Identify which cell holds the provided text, then report its [X, Y] central coordinate. 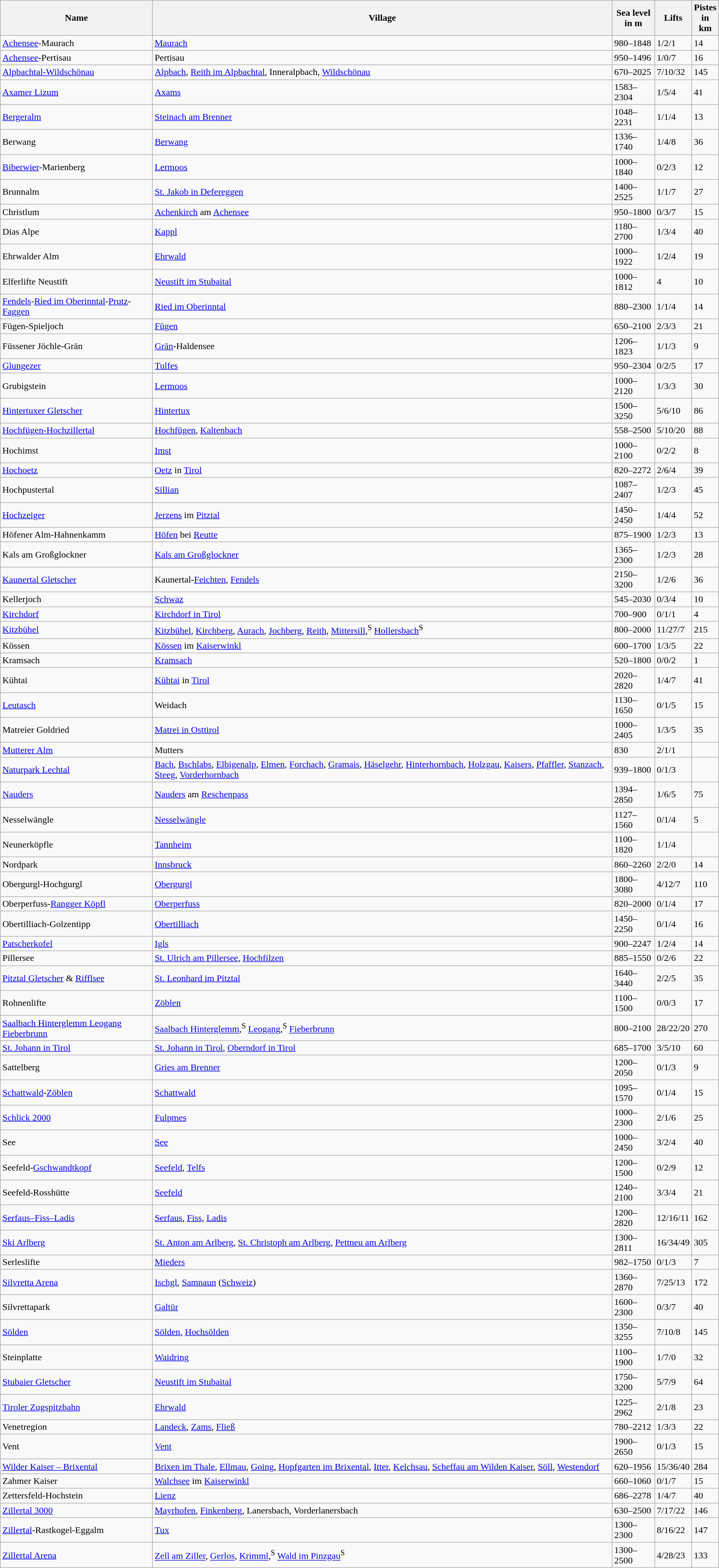
Nordpark [76, 864]
Kellerjoch [76, 599]
670–2025 [634, 72]
7/25/13 [673, 1282]
Zillertal Arena [76, 1555]
Saalbach Hinterglemm,S Leogang,S Fieberbrunn [382, 1028]
Ski Arlberg [76, 1243]
Christlum [76, 212]
4/28/23 [673, 1555]
5/7/9 [673, 1382]
60 [705, 1048]
686–2278 [634, 1496]
Kirchdorf in Tirol [382, 614]
Seefeld-Rosshütte [76, 1193]
Oberperfuss [382, 904]
Hintertuxer Gletscher [76, 411]
Nauders [76, 795]
1350–3255 [634, 1332]
11/27/7 [673, 630]
Hintertux [382, 411]
7/10/8 [673, 1332]
2/1/6 [673, 1118]
Schattwald [382, 1092]
Jerzens im Pitztal [382, 515]
900–2247 [634, 944]
2/1/8 [673, 1407]
270 [705, 1028]
1100–1500 [634, 1003]
Kitzbühel, Kirchberg, Aurach, Jochberg, Reith, Mittersill,S HollersbachS [382, 630]
1365–2300 [634, 555]
Hochoetz [76, 470]
545–2030 [634, 599]
Obertilliach [382, 924]
1127–1560 [634, 820]
Alpbach, Reith im Alpbachtal, Inneralpbach, Wildschönau [382, 72]
780–2212 [634, 1427]
1/3/4 [673, 231]
Grän-Haldensee [382, 346]
Mutters [382, 750]
7/10/32 [673, 72]
Bergeralm [76, 117]
1300–2811 [634, 1243]
Name [76, 18]
1100–1900 [634, 1357]
1/6/5 [673, 795]
Nauders am Reschenpass [382, 795]
Fügen [382, 326]
860–2260 [634, 864]
2/3/3 [673, 326]
Imst [382, 450]
875–1900 [634, 535]
1000–1840 [634, 167]
2150–3200 [634, 579]
Steinach am Brenner [382, 117]
Brunnalm [76, 192]
Kaunertal Gletscher [76, 579]
0/2/6 [673, 958]
1000–2100 [634, 450]
820–2272 [634, 470]
305 [705, 1243]
28/22/20 [673, 1028]
St. Jakob in Defereggen [382, 192]
820–2000 [634, 904]
0/1/1 [673, 614]
Pertisau [382, 58]
Serfaus, Fiss, Ladis [382, 1217]
Kössen [76, 646]
Zillertal-Rastkogel-Eggalm [76, 1530]
0/1/5 [673, 705]
1/4/4 [673, 515]
885–1550 [634, 958]
Schwaz [382, 599]
Fendels-Ried im Oberinntal-Prutz-Faggen [76, 306]
Igls [382, 944]
1000–1922 [634, 257]
0/3/4 [673, 599]
Höfen bei Reutte [382, 535]
Matrei in Osttirol [382, 730]
1000–1812 [634, 281]
520–1800 [634, 660]
600–1700 [634, 646]
1000–2120 [634, 386]
Dias Alpe [76, 231]
1450–2250 [634, 924]
St. Anton am Arlberg, St. Christoph am Arlberg, Pettneu am Arlberg [382, 1243]
Axams [382, 92]
Brixen im Thale, Ellmau, Going, Hopfgarten im Brixental, Itter, Kelchsau, Scheffau am Wilden Kaiser, Söll, Westendorf [382, 1466]
28 [705, 555]
1500–3250 [634, 411]
1450–2450 [634, 515]
Hochimst [76, 450]
32 [705, 1357]
1200–2050 [634, 1068]
Pitztal Gletscher & Rifflsee [76, 978]
1583–2304 [634, 92]
980–1848 [634, 43]
Lifts [673, 18]
800–2000 [634, 630]
Naturpark Lechtal [76, 770]
Ischgl, Samnaun (Schweiz) [382, 1282]
Leutasch [76, 705]
1/2/6 [673, 579]
558–2500 [634, 430]
8 [705, 450]
982–1750 [634, 1262]
Hochfügen-Hochzillertal [76, 430]
Tulfes [382, 366]
1/4/8 [673, 142]
1/1/7 [673, 192]
4/12/7 [673, 884]
Wilder Kaiser – Brixental [76, 1466]
284 [705, 1466]
Zell am Ziller, Gerlos, Krimml,S Wald im PinzgauS [382, 1555]
Gries am Brenner [382, 1068]
1/7/0 [673, 1357]
St. Leonhard im Pitztal [382, 978]
Axamer Lizum [76, 92]
Hochzeiger [76, 515]
620–1956 [634, 1466]
Waidring [382, 1357]
0/2/2 [673, 450]
1300–2500 [634, 1555]
Maurach [382, 43]
1206–1823 [634, 346]
1/0/7 [673, 58]
Alpbachtal-Wildschönau [76, 72]
Hochpustertal [76, 490]
Seefeld [382, 1193]
Seefeld, Telfs [382, 1167]
172 [705, 1282]
1640–3440 [634, 978]
1000–2450 [634, 1143]
88 [705, 430]
St. Ulrich am Pillersee, Hochfilzen [382, 958]
Rohnenlifte [76, 1003]
Matreier Goldried [76, 730]
Schlick 2000 [76, 1118]
23 [705, 1407]
Biberwier-Marienberg [76, 167]
27 [705, 192]
Mieders [382, 1262]
1048–2231 [634, 117]
830 [634, 750]
Achenkirch am Achensee [382, 212]
St. Johann in Tirol [76, 1048]
Pistesin km [705, 18]
0/0/2 [673, 660]
Obergurgl [382, 884]
1000–2405 [634, 730]
86 [705, 411]
30 [705, 386]
1600–2300 [634, 1307]
1400–2525 [634, 192]
700–900 [634, 614]
19 [705, 257]
Tannheim [382, 845]
Village [382, 18]
Innsbruck [382, 864]
Venetregion [76, 1427]
Weidach [382, 705]
Sölden [76, 1332]
Grubigstein [76, 386]
Achensee-Pertisau [76, 58]
Obertilliach-Golzentipp [76, 924]
Kühtai [76, 680]
1394–2850 [634, 795]
Patscherkofel [76, 944]
3/5/10 [673, 1048]
3/2/4 [673, 1143]
2/6/4 [673, 470]
1095–1570 [634, 1092]
1200–2820 [634, 1217]
Oberperfuss-Rangger Köpfl [76, 904]
Kitzbühel [76, 630]
Tux [382, 1530]
133 [705, 1555]
Elferlifte Neustift [76, 281]
0/1/7 [673, 1481]
Kühtai in Tirol [382, 680]
Pillersee [76, 958]
Sattelberg [76, 1068]
215 [705, 630]
Sillian [382, 490]
Fügen-Spieljoch [76, 326]
Seefeld-Gschwandtkopf [76, 1167]
2/2/5 [673, 978]
Neunerköpfle [76, 845]
Serfaus–Fiss–Ladis [76, 1217]
1 [705, 660]
Zettersfeld-Hochstein [76, 1496]
162 [705, 1217]
Obergurgl-Hochgurgl [76, 884]
110 [705, 884]
8/16/22 [673, 1530]
1360–2870 [634, 1282]
1/1/3 [673, 346]
12/16/11 [673, 1217]
1/5/4 [673, 92]
Mutterer Alm [76, 750]
Füssener Jöchle-Grän [76, 346]
Ried im Oberinntal [382, 306]
7/17/22 [673, 1510]
0/0/3 [673, 1003]
St. Johann in Tirol, Oberndorf in Tirol [382, 1048]
64 [705, 1382]
25 [705, 1118]
Kössen im Kaiserwinkl [382, 646]
Zöblen [382, 1003]
75 [705, 795]
660–1060 [634, 1481]
Zahmer Kaiser [76, 1481]
52 [705, 515]
5 [705, 820]
Oetz in Tirol [382, 470]
1336–1740 [634, 142]
Zillertal 3000 [76, 1510]
Silvrettapark [76, 1307]
Landeck, Zams, Fließ [382, 1427]
7 [705, 1262]
1087–2407 [634, 490]
Bach, Bschlabs, Elbigenalp, Elmen, Forchach, Gramais, Häselgehr, Hinterhornbach, Holzgau, Kaisers, Pfaffler, Stanzach, Steeg, Vorderhornbach [382, 770]
Fulpmes [382, 1118]
Kaunertal-Feichten, Fendels [382, 579]
Lienz [382, 1496]
1900–2650 [634, 1446]
1300–2300 [634, 1530]
2/2/0 [673, 864]
5/6/10 [673, 411]
0/2/5 [673, 366]
2020–2820 [634, 680]
939–1800 [634, 770]
Schattwald-Zöblen [76, 1092]
Glungezer [76, 366]
950–1496 [634, 58]
Kappl [382, 231]
Serleslifte [76, 1262]
5/10/20 [673, 430]
Mayrhofen, Finkenberg, Lanersbach, Vorderlanersbach [382, 1510]
1000–2300 [634, 1118]
2/1/1 [673, 750]
Galtür [382, 1307]
1200–1500 [634, 1167]
39 [705, 470]
1750–3200 [634, 1382]
Achensee-Maurach [76, 43]
0/2/9 [673, 1167]
Sea levelin m [634, 18]
1130–1650 [634, 705]
Ehrwalder Alm [76, 257]
16/34/49 [673, 1243]
Silvretta Arena [76, 1282]
630–2500 [634, 1510]
880–2300 [634, 306]
Steinplatte [76, 1357]
1100–1820 [634, 845]
1/2/1 [673, 43]
650–2100 [634, 326]
1180–2700 [634, 231]
1240–2100 [634, 1193]
45 [705, 490]
950–1800 [634, 212]
3/3/4 [673, 1193]
1225–2962 [634, 1407]
Höfener Alm-Hahnenkamm [76, 535]
Sölden, Hochsölden [382, 1332]
15/36/40 [673, 1466]
Kirchdorf [76, 614]
Walchsee im Kaiserwinkl [382, 1481]
1800–3080 [634, 884]
Saalbach Hinterglemm Leogang Fieberbrunn [76, 1028]
Hochfügen, Kaltenbach [382, 430]
950–2304 [634, 366]
147 [705, 1530]
Tiroler Zugspitzbahn [76, 1407]
Stubaier Gletscher [76, 1382]
800–2100 [634, 1028]
0/2/3 [673, 167]
685–1700 [634, 1048]
146 [705, 1510]
